Return (x, y) of the center of cell containing provided text 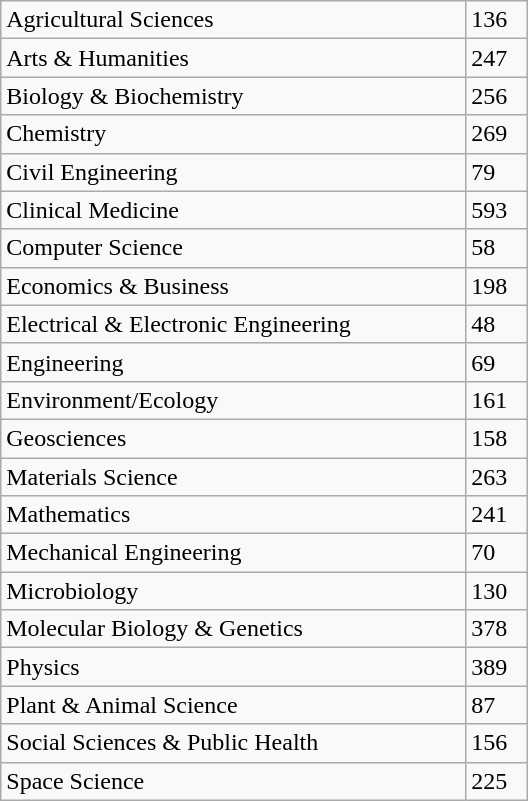
Mechanical Engineering (234, 553)
Physics (234, 667)
70 (497, 553)
Chemistry (234, 134)
Geosciences (234, 438)
69 (497, 362)
Space Science (234, 781)
Microbiology (234, 591)
136 (497, 20)
269 (497, 134)
378 (497, 629)
130 (497, 591)
Mathematics (234, 515)
247 (497, 58)
Electrical & Electronic Engineering (234, 324)
Agricultural Sciences (234, 20)
241 (497, 515)
Materials Science (234, 477)
Arts & Humanities (234, 58)
198 (497, 286)
Economics & Business (234, 286)
Engineering (234, 362)
Clinical Medicine (234, 210)
225 (497, 781)
161 (497, 400)
Computer Science (234, 248)
48 (497, 324)
389 (497, 667)
Plant & Animal Science (234, 705)
256 (497, 96)
79 (497, 172)
593 (497, 210)
Biology & Biochemistry (234, 96)
58 (497, 248)
87 (497, 705)
Molecular Biology & Genetics (234, 629)
156 (497, 743)
158 (497, 438)
263 (497, 477)
Civil Engineering (234, 172)
Social Sciences & Public Health (234, 743)
Environment/Ecology (234, 400)
